Scan for the cell matching the given text and deliver its (x, y) coordinate at center. 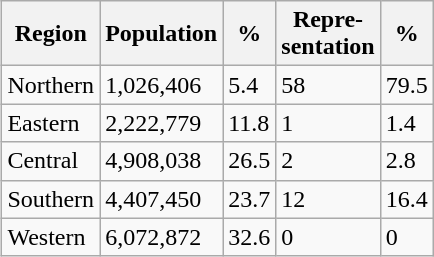
1.4 (406, 123)
2.8 (406, 161)
58 (328, 85)
16.4 (406, 199)
4,407,450 (162, 199)
26.5 (250, 161)
2 (328, 161)
5.4 (250, 85)
Central (51, 161)
Region (51, 34)
32.6 (250, 237)
1 (328, 123)
11.8 (250, 123)
Population (162, 34)
6,072,872 (162, 237)
23.7 (250, 199)
Western (51, 237)
Northern (51, 85)
12 (328, 199)
Repre-sentation (328, 34)
79.5 (406, 85)
Southern (51, 199)
2,222,779 (162, 123)
4,908,038 (162, 161)
1,026,406 (162, 85)
Eastern (51, 123)
